Provide the [x, y] coordinate of the cell's center where the given text is located.  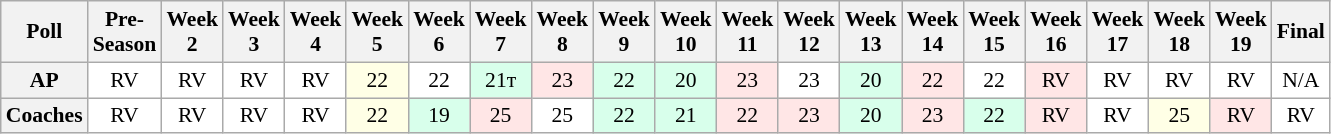
Pre-Season [125, 32]
Week5 [377, 32]
Week6 [439, 32]
Week17 [1118, 32]
Week2 [192, 32]
Week11 [748, 32]
Week16 [1056, 32]
Coaches [44, 116]
Week13 [871, 32]
Week4 [316, 32]
Week18 [1179, 32]
Week8 [562, 32]
Week7 [501, 32]
Week3 [254, 32]
N/A [1301, 80]
AP [44, 80]
Week14 [933, 32]
19 [439, 116]
Poll [44, 32]
Final [1301, 32]
Week10 [686, 32]
Week12 [809, 32]
Week19 [1241, 32]
21 [686, 116]
Week15 [994, 32]
Week9 [624, 32]
21т [501, 80]
